For the text-containing cell, return its midpoint in [X, Y] coordinate format. 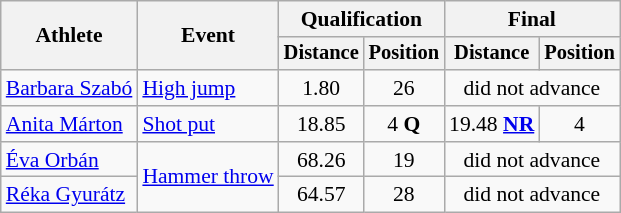
Éva Orbán [70, 160]
26 [404, 88]
Final [532, 19]
High jump [208, 88]
4 Q [404, 124]
18.85 [322, 124]
Athlete [70, 36]
1.80 [322, 88]
Barbara Szabó [70, 88]
Shot put [208, 124]
Réka Gyurátz [70, 195]
68.26 [322, 160]
Anita Márton [70, 124]
Qualification [362, 19]
19 [404, 160]
Event [208, 36]
Hammer throw [208, 178]
4 [579, 124]
64.57 [322, 195]
19.48 NR [492, 124]
28 [404, 195]
